From the cell containing the given text, extract its center point as (x, y) coordinate. 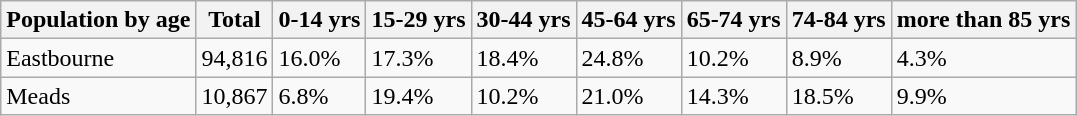
18.4% (524, 58)
9.9% (984, 96)
10,867 (234, 96)
4.3% (984, 58)
21.0% (628, 96)
Meads (98, 96)
17.3% (418, 58)
94,816 (234, 58)
15-29 yrs (418, 20)
30-44 yrs (524, 20)
Total (234, 20)
45-64 yrs (628, 20)
0-14 yrs (320, 20)
18.5% (838, 96)
8.9% (838, 58)
65-74 yrs (734, 20)
14.3% (734, 96)
Eastbourne (98, 58)
19.4% (418, 96)
more than 85 yrs (984, 20)
74-84 yrs (838, 20)
16.0% (320, 58)
Population by age (98, 20)
24.8% (628, 58)
6.8% (320, 96)
